Provide the (X, Y) coordinate of the cell's center where the given text is located.  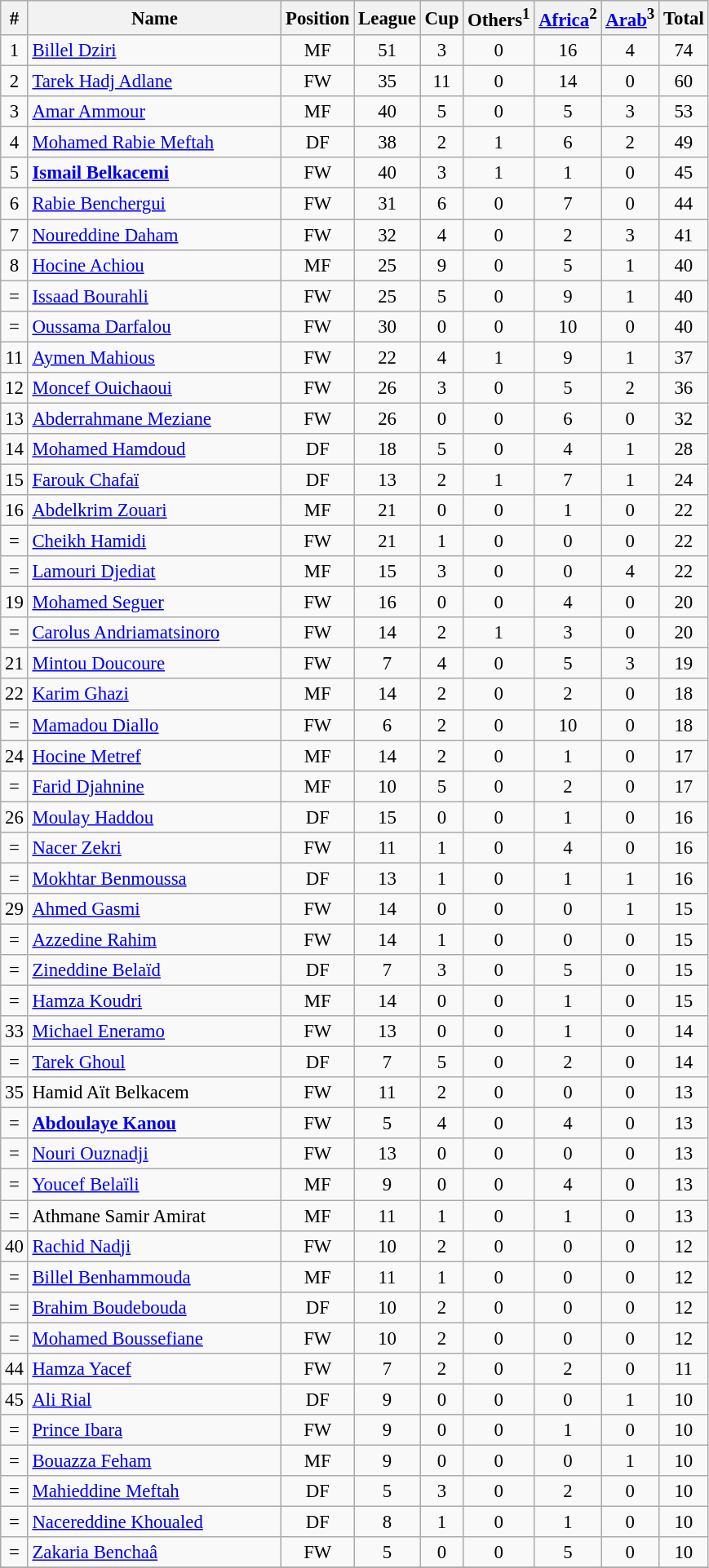
37 (684, 357)
Zakaria Benchaâ (155, 1553)
Issaad Bourahli (155, 296)
28 (684, 449)
Hocine Metref (155, 756)
Position (318, 18)
36 (684, 388)
Abdoulaye Kanou (155, 1124)
Billel Benhammouda (155, 1277)
Mintou Doucoure (155, 664)
Brahim Boudebouda (155, 1307)
Zineddine Belaïd (155, 970)
Ismail Belkacemi (155, 174)
Hocine Achiou (155, 265)
53 (684, 112)
Noureddine Daham (155, 235)
Tarek Hadj Adlane (155, 82)
Mahieddine Meftah (155, 1491)
41 (684, 235)
Nacer Zekri (155, 848)
Cheikh Hamidi (155, 541)
Hamza Yacef (155, 1369)
Karim Ghazi (155, 695)
Azzedine Rahim (155, 939)
Mohamed Seguer (155, 603)
Total (684, 18)
33 (15, 1031)
38 (387, 143)
30 (387, 326)
Hamza Koudri (155, 1001)
League (387, 18)
Carolus Andriamatsinoro (155, 633)
49 (684, 143)
Farid Djahnine (155, 786)
Mohamed Rabie Meftah (155, 143)
Athmane Samir Amirat (155, 1216)
74 (684, 51)
Bouazza Feham (155, 1460)
Ahmed Gasmi (155, 909)
Ali Rial (155, 1399)
Rabie Benchergui (155, 204)
Abderrahmane Meziane (155, 418)
51 (387, 51)
Africa2 (568, 18)
Arab3 (630, 18)
Tarek Ghoul (155, 1062)
Mohamed Hamdoud (155, 449)
60 (684, 82)
Lamouri Djediat (155, 572)
Oussama Darfalou (155, 326)
Youcef Belaïli (155, 1185)
Cup (441, 18)
Aymen Mahious (155, 357)
Nouri Ouznadji (155, 1154)
Billel Dziri (155, 51)
Mamadou Diallo (155, 725)
29 (15, 909)
Michael Eneramo (155, 1031)
Nacereddine Khoualed (155, 1522)
Mokhtar Benmoussa (155, 878)
Hamid Aït Belkacem (155, 1093)
Abdelkrim Zouari (155, 510)
31 (387, 204)
Farouk Chafaï (155, 479)
Mohamed Boussefiane (155, 1338)
Moulay Haddou (155, 817)
Prince Ibara (155, 1430)
Name (155, 18)
# (15, 18)
Amar Ammour (155, 112)
Rachid Nadji (155, 1246)
Moncef Ouichaoui (155, 388)
Others1 (499, 18)
